Return [x, y] of the center of cell containing provided text 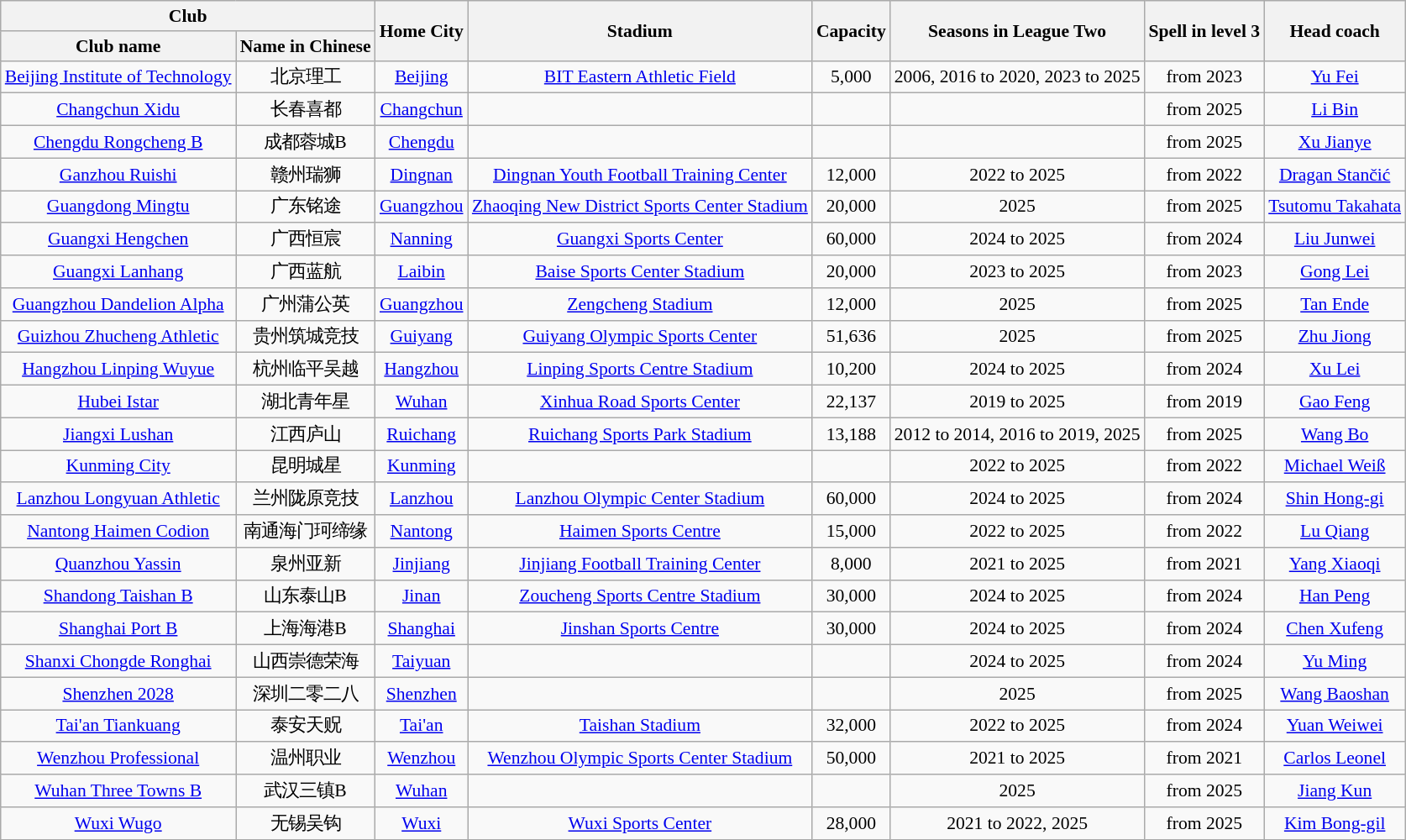
Club [188, 16]
Shenzhen [422, 694]
Lanzhou Olympic Center Stadium [640, 499]
8,000 [852, 564]
Dragan Stančić [1335, 175]
Jinan [422, 596]
50,000 [852, 759]
Taishan Stadium [640, 726]
51,636 [852, 336]
2012 to 2014, 2016 to 2019, 2025 [1018, 433]
Head coach [1335, 30]
Kunming City [118, 467]
Beijing Institute of Technology [118, 77]
Shin Hong-gi [1335, 499]
Stadium [640, 30]
Hangzhou [422, 370]
山西崇德荣海 [306, 662]
Guiyang Olympic Sports Center [640, 336]
Ruichang Sports Park Stadium [640, 433]
Hangzhou Linping Wuyue [118, 370]
2019 to 2025 [1018, 402]
长春喜都 [306, 109]
广州蒲公英 [306, 304]
Carlos Leonel [1335, 759]
2006, 2016 to 2020, 2023 to 2025 [1018, 77]
Spell in level 3 [1204, 30]
Jiang Kun [1335, 791]
Capacity [852, 30]
Quanzhou Yassin [118, 564]
Shanxi Chongde Ronghai [118, 662]
Shanghai [422, 628]
Yuan Weiwei [1335, 726]
Jinshan Sports Centre [640, 628]
南通海门珂缔缘 [306, 531]
Zhaoqing New District Sports Center Stadium [640, 207]
Yu Fei [1335, 77]
Kunming [422, 467]
兰州陇原竞技 [306, 499]
Nantong [422, 531]
赣州瑞狮 [306, 175]
Wenzhou [422, 759]
Chen Xufeng [1335, 628]
5,000 [852, 77]
武汉三镇B [306, 791]
Seasons in League Two [1018, 30]
Chengdu [422, 143]
28,000 [852, 823]
Li Bin [1335, 109]
22,137 [852, 402]
13,188 [852, 433]
Taiyuan [422, 662]
Xinhua Road Sports Center [640, 402]
成都蓉城B [306, 143]
无锡吴钩 [306, 823]
深圳二零二八 [306, 694]
15,000 [852, 531]
Shandong Taishan B [118, 596]
Lu Qiang [1335, 531]
Michael Weiß [1335, 467]
32,000 [852, 726]
Lanzhou Longyuan Athletic [118, 499]
Zengcheng Stadium [640, 304]
Gong Lei [1335, 272]
BIT Eastern Athletic Field [640, 77]
杭州临平吴越 [306, 370]
Jinjiang [422, 564]
Baise Sports Center Stadium [640, 272]
Gao Feng [1335, 402]
Dingnan Youth Football Training Center [640, 175]
Guangxi Hengchen [118, 240]
温州职业 [306, 759]
Tai'an [422, 726]
Kim Bong-gil [1335, 823]
贵州筑城竞技 [306, 336]
Wenzhou Olympic Sports Center Stadium [640, 759]
昆明城星 [306, 467]
Jiangxi Lushan [118, 433]
Wuxi [422, 823]
Yang Xiaoqi [1335, 564]
Yu Ming [1335, 662]
2021 to 2022, 2025 [1018, 823]
Tai'an Tiankuang [118, 726]
Ruichang [422, 433]
山东泰山B [306, 596]
Xu Lei [1335, 370]
Home City [422, 30]
Guizhou Zhucheng Athletic [118, 336]
Wang Bo [1335, 433]
Chengdu Rongcheng B [118, 143]
Guangzhou Dandelion Alpha [118, 304]
Jinjiang Football Training Center [640, 564]
Name in Chinese [306, 46]
广西恒宸 [306, 240]
Beijing [422, 77]
上海海港B [306, 628]
泉州亚新 [306, 564]
Linping Sports Centre Stadium [640, 370]
泰安天贶 [306, 726]
Liu Junwei [1335, 240]
Wuhan Three Towns B [118, 791]
Changchun [422, 109]
Wuxi Sports Center [640, 823]
Han Peng [1335, 596]
Wang Baoshan [1335, 694]
Tsutomu Takahata [1335, 207]
Dingnan [422, 175]
Lanzhou [422, 499]
Club name [118, 46]
Shenzhen 2028 [118, 694]
Wenzhou Professional [118, 759]
Wuxi Wugo [118, 823]
Nantong Haimen Codion [118, 531]
Guangdong Mingtu [118, 207]
湖北青年星 [306, 402]
Changchun Xidu [118, 109]
Ganzhou Ruishi [118, 175]
江西庐山 [306, 433]
Guangxi Sports Center [640, 240]
from 2019 [1204, 402]
北京理工 [306, 77]
Shanghai Port B [118, 628]
Hubei Istar [118, 402]
广西蓝航 [306, 272]
Guiyang [422, 336]
Tan Ende [1335, 304]
Haimen Sports Centre [640, 531]
Nanning [422, 240]
广东铭途 [306, 207]
Guangxi Lanhang [118, 272]
Zhu Jiong [1335, 336]
Xu Jianye [1335, 143]
Zoucheng Sports Centre Stadium [640, 596]
10,200 [852, 370]
2023 to 2025 [1018, 272]
Laibin [422, 272]
